Return the [X, Y] coordinate for the center point of the cell that contains the specified text.  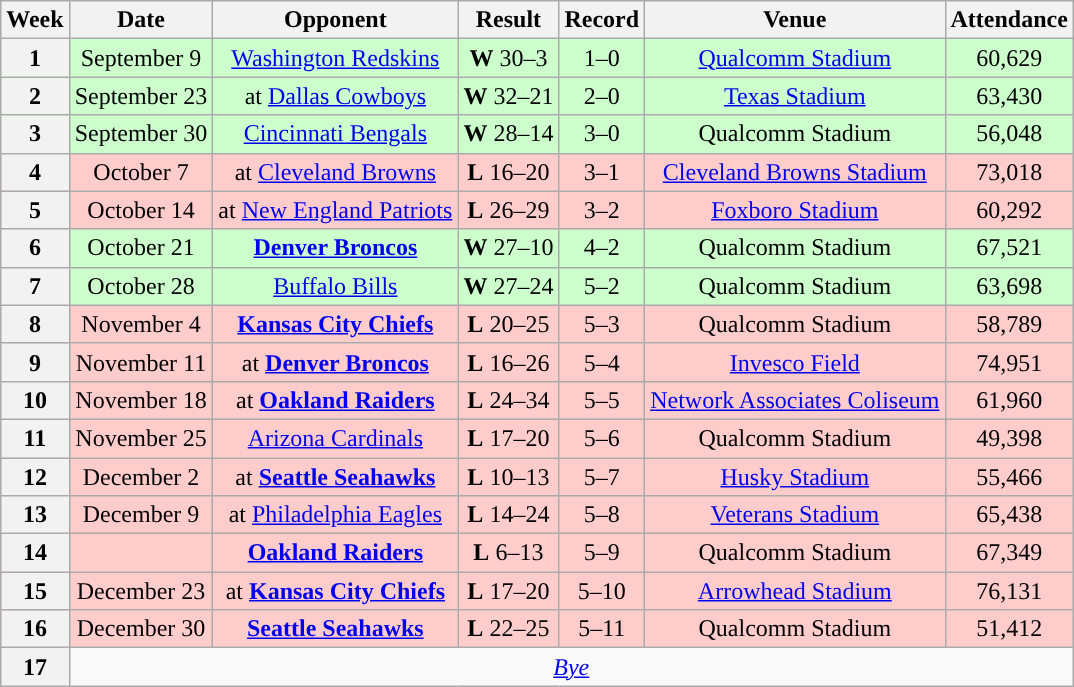
December 30 [141, 629]
at Oakland Raiders [336, 400]
5–7 [602, 477]
Opponent [336, 20]
11 [35, 438]
Foxboro Stadium [795, 210]
55,466 [1009, 477]
December 2 [141, 477]
October 7 [141, 172]
November 25 [141, 438]
Bye [571, 667]
Seattle Seahawks [336, 629]
Invesco Field [795, 362]
L 16–26 [508, 362]
8 [35, 324]
15 [35, 591]
76,131 [1009, 591]
Veterans Stadium [795, 515]
at Seattle Seahawks [336, 477]
67,521 [1009, 248]
at Cleveland Browns [336, 172]
October 28 [141, 286]
51,412 [1009, 629]
5 [35, 210]
60,629 [1009, 58]
16 [35, 629]
Week [35, 20]
60,292 [1009, 210]
Date [141, 20]
L 10–13 [508, 477]
73,018 [1009, 172]
September 30 [141, 134]
14 [35, 553]
at Philadelphia Eagles [336, 515]
October 14 [141, 210]
Kansas City Chiefs [336, 324]
17 [35, 667]
5–6 [602, 438]
L 20–25 [508, 324]
3 [35, 134]
L 22–25 [508, 629]
3–0 [602, 134]
10 [35, 400]
September 9 [141, 58]
W 32–21 [508, 96]
September 23 [141, 96]
Texas Stadium [795, 96]
1 [35, 58]
3–1 [602, 172]
7 [35, 286]
49,398 [1009, 438]
74,951 [1009, 362]
November 4 [141, 324]
1–0 [602, 58]
Arrowhead Stadium [795, 591]
4–2 [602, 248]
2–0 [602, 96]
Arizona Cardinals [336, 438]
4 [35, 172]
61,960 [1009, 400]
W 30–3 [508, 58]
Record [602, 20]
13 [35, 515]
L 16–20 [508, 172]
Cincinnati Bengals [336, 134]
56,048 [1009, 134]
5–10 [602, 591]
Result [508, 20]
at Dallas Cowboys [336, 96]
Husky Stadium [795, 477]
Buffalo Bills [336, 286]
5–8 [602, 515]
W 28–14 [508, 134]
58,789 [1009, 324]
L 6–13 [508, 553]
5–2 [602, 286]
Cleveland Browns Stadium [795, 172]
L 14–24 [508, 515]
November 11 [141, 362]
December 9 [141, 515]
9 [35, 362]
December 23 [141, 591]
at Kansas City Chiefs [336, 591]
Attendance [1009, 20]
W 27–24 [508, 286]
at Denver Broncos [336, 362]
L 26–29 [508, 210]
63,698 [1009, 286]
Venue [795, 20]
5–3 [602, 324]
Washington Redskins [336, 58]
5–11 [602, 629]
3–2 [602, 210]
5–4 [602, 362]
L 24–34 [508, 400]
65,438 [1009, 515]
2 [35, 96]
67,349 [1009, 553]
12 [35, 477]
5–5 [602, 400]
at New England Patriots [336, 210]
October 21 [141, 248]
Denver Broncos [336, 248]
Oakland Raiders [336, 553]
W 27–10 [508, 248]
November 18 [141, 400]
Network Associates Coliseum [795, 400]
63,430 [1009, 96]
6 [35, 248]
5–9 [602, 553]
